Extract the (x, y) coordinate from the center of the cell holding the provided text.  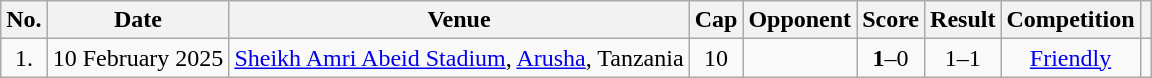
10 February 2025 (138, 58)
1–1 (963, 58)
Score (891, 20)
Sheikh Amri Abeid Stadium, Arusha, Tanzania (459, 58)
Result (963, 20)
1–0 (891, 58)
10 (716, 58)
Opponent (800, 20)
1. (24, 58)
Venue (459, 20)
No. (24, 20)
Date (138, 20)
Competition (1070, 20)
Cap (716, 20)
Friendly (1070, 58)
